Search for the cell housing the specified text and yield its [x, y] center coordinate. 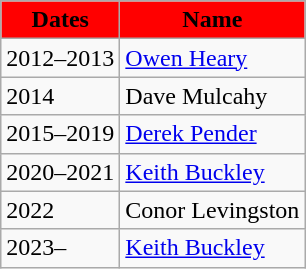
Owen Heary [212, 58]
2022 [60, 210]
Derek Pender [212, 134]
Name [212, 20]
Dave Mulcahy [212, 96]
2023– [60, 248]
2014 [60, 96]
Conor Levingston [212, 210]
2015–2019 [60, 134]
Dates [60, 20]
2020–2021 [60, 172]
2012–2013 [60, 58]
